Scan for the cell matching the given text and deliver its [X, Y] coordinate at center. 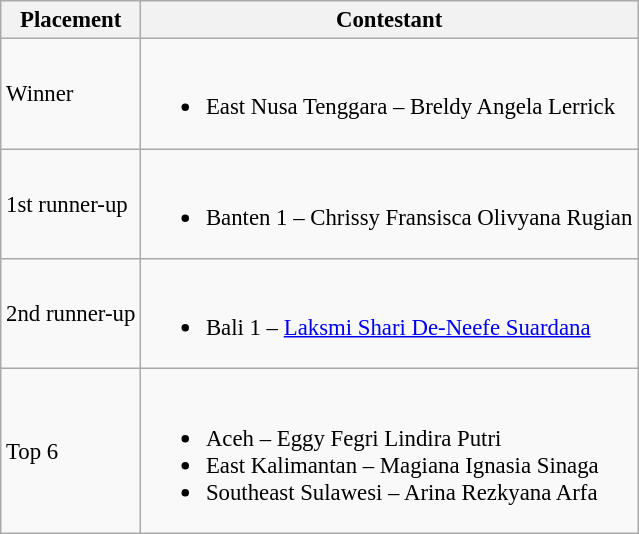
Top 6 [71, 451]
2nd runner-up [71, 314]
1st runner-up [71, 204]
Bali 1 – Laksmi Shari De-Neefe Suardana [390, 314]
Winner [71, 94]
Banten 1 – Chrissy Fransisca Olivyana Rugian [390, 204]
Contestant [390, 20]
Placement [71, 20]
East Nusa Tenggara – Breldy Angela Lerrick [390, 94]
Aceh – Eggy Fegri Lindira PutriEast Kalimantan – Magiana Ignasia SinagaSoutheast Sulawesi – Arina Rezkyana Arfa [390, 451]
